Output the [X, Y] coordinate of the center of the cell containing the given text.  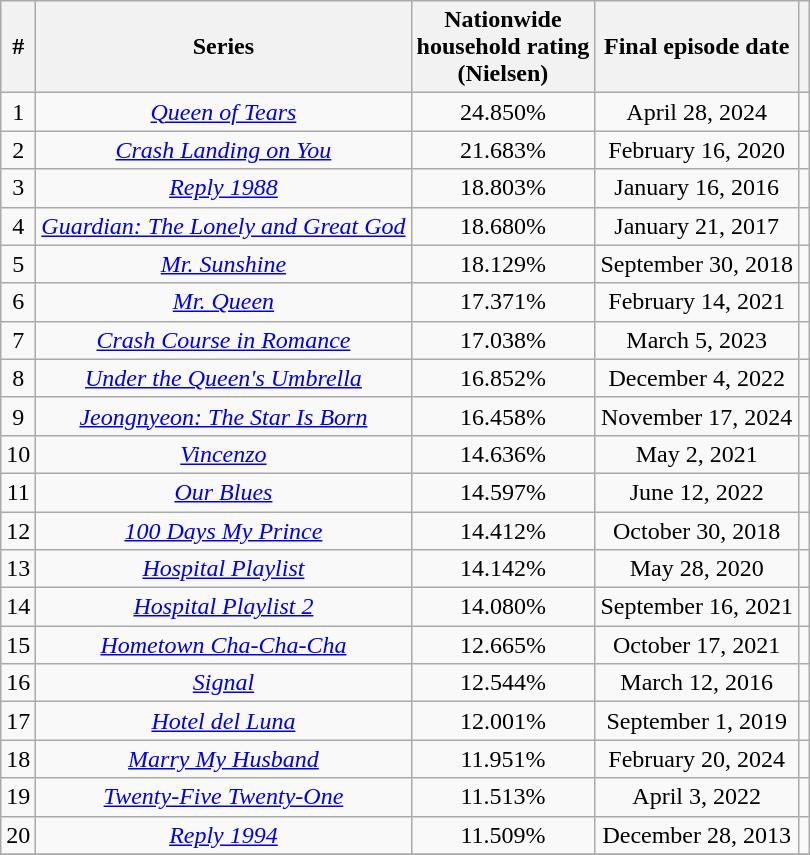
14.636% [503, 454]
11.509% [503, 835]
January 21, 2017 [697, 226]
May 28, 2020 [697, 569]
September 30, 2018 [697, 264]
Hotel del Luna [224, 721]
November 17, 2024 [697, 416]
5 [18, 264]
Queen of Tears [224, 112]
18 [18, 759]
14.080% [503, 607]
14.142% [503, 569]
19 [18, 797]
Our Blues [224, 492]
1 [18, 112]
12.544% [503, 683]
17.371% [503, 302]
Jeongnyeon: The Star Is Born [224, 416]
14 [18, 607]
4 [18, 226]
Reply 1994 [224, 835]
11 [18, 492]
Reply 1988 [224, 188]
March 12, 2016 [697, 683]
Vincenzo [224, 454]
13 [18, 569]
Mr. Sunshine [224, 264]
12.001% [503, 721]
Under the Queen's Umbrella [224, 378]
February 20, 2024 [697, 759]
Crash Landing on You [224, 150]
September 16, 2021 [697, 607]
11.513% [503, 797]
18.129% [503, 264]
18.680% [503, 226]
14.597% [503, 492]
April 3, 2022 [697, 797]
8 [18, 378]
Hospital Playlist [224, 569]
Guardian: The Lonely and Great God [224, 226]
16.852% [503, 378]
Hospital Playlist 2 [224, 607]
17.038% [503, 340]
Nationwidehousehold rating(Nielsen) [503, 47]
March 5, 2023 [697, 340]
15 [18, 645]
16.458% [503, 416]
April 28, 2024 [697, 112]
October 30, 2018 [697, 531]
20 [18, 835]
7 [18, 340]
February 14, 2021 [697, 302]
12 [18, 531]
17 [18, 721]
December 28, 2013 [697, 835]
14.412% [503, 531]
10 [18, 454]
January 16, 2016 [697, 188]
Hometown Cha-Cha-Cha [224, 645]
December 4, 2022 [697, 378]
100 Days My Prince [224, 531]
September 1, 2019 [697, 721]
11.951% [503, 759]
June 12, 2022 [697, 492]
18.803% [503, 188]
2 [18, 150]
Signal [224, 683]
February 16, 2020 [697, 150]
12.665% [503, 645]
October 17, 2021 [697, 645]
16 [18, 683]
9 [18, 416]
Marry My Husband [224, 759]
Twenty-Five Twenty-One [224, 797]
Mr. Queen [224, 302]
24.850% [503, 112]
Final episode date [697, 47]
# [18, 47]
Crash Course in Romance [224, 340]
21.683% [503, 150]
Series [224, 47]
May 2, 2021 [697, 454]
6 [18, 302]
3 [18, 188]
